From the cell containing the given text, extract its center point as (x, y) coordinate. 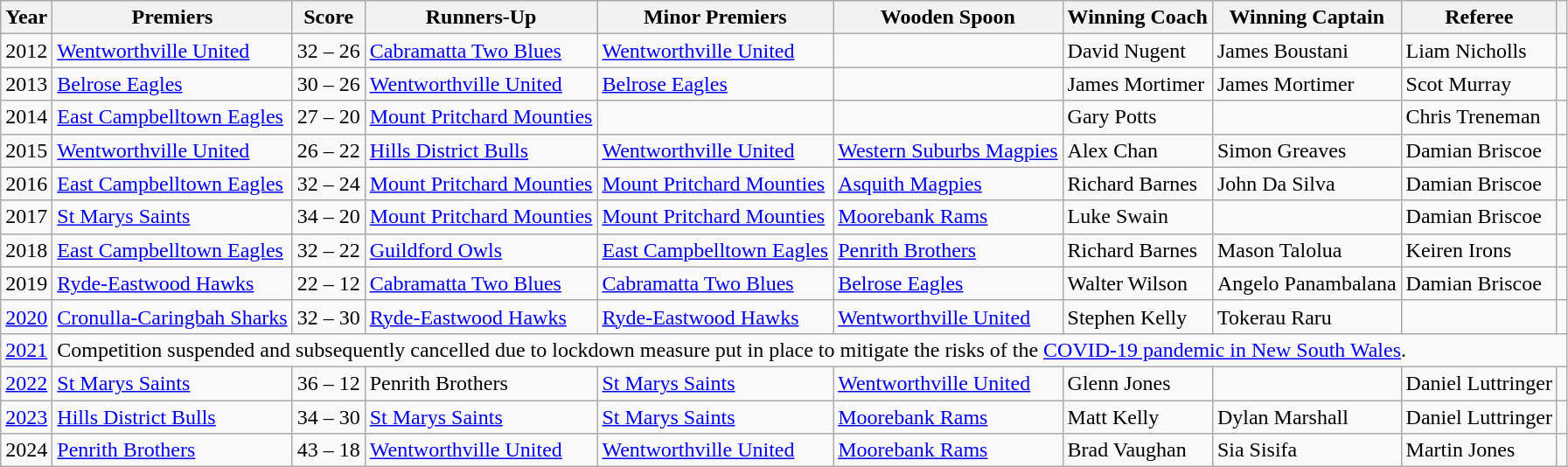
Gary Potts (1137, 117)
Mason Talolua (1307, 250)
2013 (26, 84)
Luke Swain (1137, 217)
Guildford Owls (481, 250)
Keiren Irons (1479, 250)
27 – 20 (329, 117)
Sia Sisifa (1307, 450)
34 – 20 (329, 217)
Runners-Up (481, 17)
Liam Nicholls (1479, 51)
2021 (26, 350)
2020 (26, 317)
Tokerau Raru (1307, 317)
22 – 12 (329, 283)
32 – 30 (329, 317)
Western Suburbs Magpies (948, 150)
Glenn Jones (1137, 383)
Winning Coach (1137, 17)
Simon Greaves (1307, 150)
Referee (1479, 17)
Brad Vaughan (1137, 450)
Score (329, 17)
Matt Kelly (1137, 417)
Cronulla-Caringbah Sharks (172, 317)
David Nugent (1137, 51)
Angelo Panambalana (1307, 283)
Minor Premiers (715, 17)
Stephen Kelly (1137, 317)
Scot Murray (1479, 84)
2012 (26, 51)
2017 (26, 217)
Premiers (172, 17)
Alex Chan (1137, 150)
2016 (26, 184)
2015 (26, 150)
Asquith Magpies (948, 184)
Year (26, 17)
2022 (26, 383)
36 – 12 (329, 383)
Chris Treneman (1479, 117)
2024 (26, 450)
John Da Silva (1307, 184)
2018 (26, 250)
Wooden Spoon (948, 17)
James Boustani (1307, 51)
34 – 30 (329, 417)
32 – 26 (329, 51)
2023 (26, 417)
2014 (26, 117)
Walter Wilson (1137, 283)
32 – 24 (329, 184)
Winning Captain (1307, 17)
Dylan Marshall (1307, 417)
30 – 26 (329, 84)
43 – 18 (329, 450)
Martin Jones (1479, 450)
32 – 22 (329, 250)
26 – 22 (329, 150)
2019 (26, 283)
